Search for the cell housing the specified text and yield its (x, y) center coordinate. 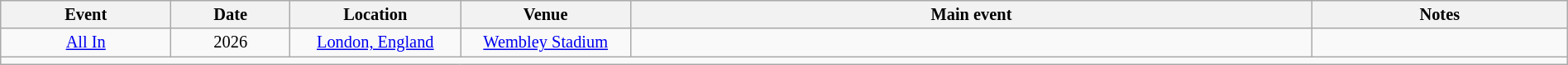
Venue (546, 14)
Notes (1439, 14)
Date (231, 14)
Wembley Stadium (546, 42)
2026 (231, 42)
Event (86, 14)
Main event (972, 14)
Location (375, 14)
All In (86, 42)
London, England (375, 42)
